Capture the cell that displays the provided text and extract its (x, y) central coordinate. 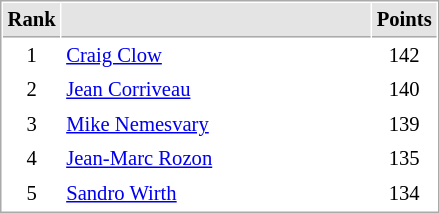
4 (32, 158)
2 (32, 90)
Craig Clow (216, 56)
1 (32, 56)
Jean Corriveau (216, 90)
5 (32, 194)
Sandro Wirth (216, 194)
Rank (32, 20)
Jean-Marc Rozon (216, 158)
135 (404, 158)
140 (404, 90)
Points (404, 20)
139 (404, 124)
142 (404, 56)
3 (32, 124)
Mike Nemesvary (216, 124)
134 (404, 194)
